Find where the given text appears and provide that cell's center as [x, y] coordinate. 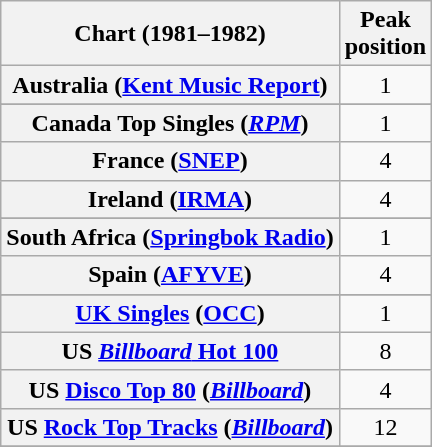
8 [385, 351]
US Billboard Hot 100 [170, 351]
Canada Top Singles (RPM) [170, 123]
South Africa (Springbok Radio) [170, 237]
France (SNEP) [170, 161]
Spain (AFYVE) [170, 275]
UK Singles (OCC) [170, 313]
Australia (Kent Music Report) [170, 85]
US Disco Top 80 (Billboard) [170, 389]
US Rock Top Tracks (Billboard) [170, 427]
Ireland (IRMA) [170, 199]
12 [385, 427]
Chart (1981–1982) [170, 34]
Peakposition [385, 34]
